Search for the cell housing the specified text and yield its [X, Y] center coordinate. 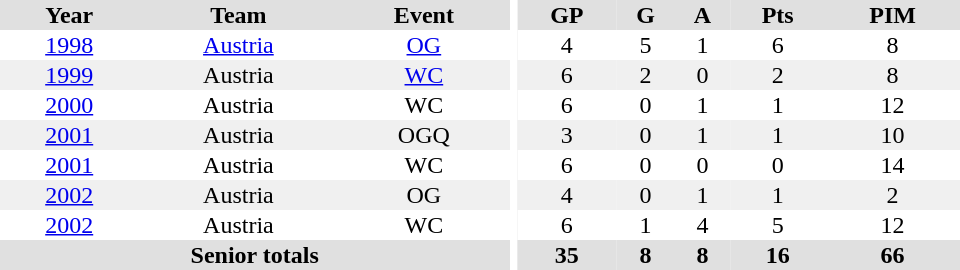
2000 [69, 105]
Senior totals [254, 255]
1999 [69, 75]
14 [892, 165]
66 [892, 255]
Year [69, 15]
35 [568, 255]
Pts [778, 15]
GP [568, 15]
10 [892, 135]
OGQ [424, 135]
16 [778, 255]
Team [238, 15]
A [702, 15]
1998 [69, 45]
PIM [892, 15]
G [646, 15]
Event [424, 15]
3 [568, 135]
